For the text-containing cell, return its midpoint in (x, y) coordinate format. 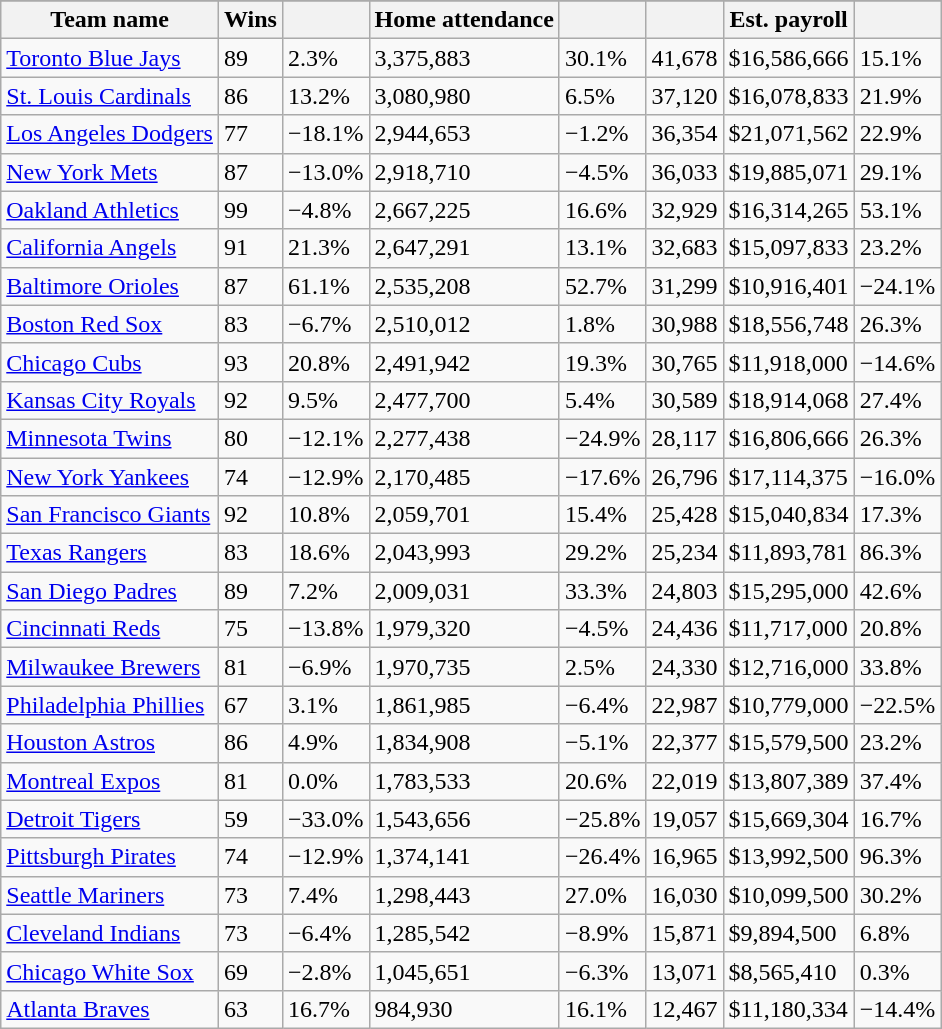
37,120 (684, 96)
$16,586,666 (788, 58)
−24.1% (898, 286)
New York Mets (110, 172)
−26.4% (602, 857)
$16,314,265 (788, 210)
−12.1% (326, 438)
19.3% (602, 362)
15.4% (602, 515)
6.5% (602, 96)
30,589 (684, 400)
−16.0% (898, 477)
67 (250, 705)
61.1% (326, 286)
Seattle Mariners (110, 895)
63 (250, 1009)
$13,807,389 (788, 781)
Los Angeles Dodgers (110, 134)
Atlanta Braves (110, 1009)
1,970,735 (464, 667)
Toronto Blue Jays (110, 58)
1,979,320 (464, 629)
10.8% (326, 515)
$19,885,071 (788, 172)
Philadelphia Phillies (110, 705)
2,170,485 (464, 477)
Milwaukee Brewers (110, 667)
30,765 (684, 362)
$15,040,834 (788, 515)
2,667,225 (464, 210)
2,918,710 (464, 172)
Houston Astros (110, 743)
−6.9% (326, 667)
0.0% (326, 781)
21.9% (898, 96)
2,059,701 (464, 515)
$8,565,410 (788, 971)
30.1% (602, 58)
41,678 (684, 58)
1,298,443 (464, 895)
Chicago White Sox (110, 971)
Boston Red Sox (110, 324)
1,543,656 (464, 819)
16.1% (602, 1009)
San Diego Padres (110, 591)
$11,918,000 (788, 362)
24,803 (684, 591)
2,647,291 (464, 248)
$16,078,833 (788, 96)
52.7% (602, 286)
91 (250, 248)
3,375,883 (464, 58)
32,929 (684, 210)
$12,716,000 (788, 667)
$15,097,833 (788, 248)
$10,916,401 (788, 286)
$15,579,500 (788, 743)
Est. payroll (788, 20)
−33.0% (326, 819)
Minnesota Twins (110, 438)
25,428 (684, 515)
Wins (250, 20)
−2.8% (326, 971)
18.6% (326, 553)
$18,914,068 (788, 400)
28,117 (684, 438)
St. Louis Cardinals (110, 96)
7.4% (326, 895)
2.5% (602, 667)
86.3% (898, 553)
California Angels (110, 248)
1,834,908 (464, 743)
32,683 (684, 248)
27.4% (898, 400)
59 (250, 819)
2.3% (326, 58)
$11,893,781 (788, 553)
0.3% (898, 971)
3,080,980 (464, 96)
−25.8% (602, 819)
−4.8% (326, 210)
−14.4% (898, 1009)
−1.2% (602, 134)
80 (250, 438)
$11,717,000 (788, 629)
−22.5% (898, 705)
96.3% (898, 857)
Detroit Tigers (110, 819)
Montreal Expos (110, 781)
6.8% (898, 933)
12,467 (684, 1009)
17.3% (898, 515)
2,009,031 (464, 591)
Kansas City Royals (110, 400)
−14.6% (898, 362)
22.9% (898, 134)
Baltimore Orioles (110, 286)
69 (250, 971)
1,374,141 (464, 857)
$17,114,375 (788, 477)
2,510,012 (464, 324)
1,783,533 (464, 781)
20.6% (602, 781)
1,045,651 (464, 971)
31,299 (684, 286)
−8.9% (602, 933)
$9,894,500 (788, 933)
Pittsburgh Pirates (110, 857)
4.9% (326, 743)
30.2% (898, 895)
984,930 (464, 1009)
75 (250, 629)
−13.8% (326, 629)
1,285,542 (464, 933)
Oakland Athletics (110, 210)
77 (250, 134)
−18.1% (326, 134)
5.4% (602, 400)
$15,295,000 (788, 591)
16,030 (684, 895)
2,535,208 (464, 286)
36,354 (684, 134)
San Francisco Giants (110, 515)
1,861,985 (464, 705)
22,987 (684, 705)
$18,556,748 (788, 324)
2,944,653 (464, 134)
Cleveland Indians (110, 933)
Chicago Cubs (110, 362)
9.5% (326, 400)
25,234 (684, 553)
19,057 (684, 819)
22,377 (684, 743)
21.3% (326, 248)
−13.0% (326, 172)
33.3% (602, 591)
$10,099,500 (788, 895)
42.6% (898, 591)
22,019 (684, 781)
−5.1% (602, 743)
2,491,942 (464, 362)
36,033 (684, 172)
−17.6% (602, 477)
93 (250, 362)
29.2% (602, 553)
$13,992,500 (788, 857)
$15,669,304 (788, 819)
37.4% (898, 781)
16.6% (602, 210)
26,796 (684, 477)
$21,071,562 (788, 134)
2,477,700 (464, 400)
$16,806,666 (788, 438)
24,330 (684, 667)
27.0% (602, 895)
53.1% (898, 210)
15,871 (684, 933)
Texas Rangers (110, 553)
33.8% (898, 667)
2,043,993 (464, 553)
16,965 (684, 857)
2,277,438 (464, 438)
30,988 (684, 324)
−6.3% (602, 971)
99 (250, 210)
24,436 (684, 629)
Team name (110, 20)
New York Yankees (110, 477)
−24.9% (602, 438)
7.2% (326, 591)
1.8% (602, 324)
13.1% (602, 248)
−6.7% (326, 324)
13.2% (326, 96)
$10,779,000 (788, 705)
$11,180,334 (788, 1009)
Home attendance (464, 20)
Cincinnati Reds (110, 629)
13,071 (684, 971)
3.1% (326, 705)
15.1% (898, 58)
29.1% (898, 172)
